For the text-containing cell, return its midpoint in [X, Y] coordinate format. 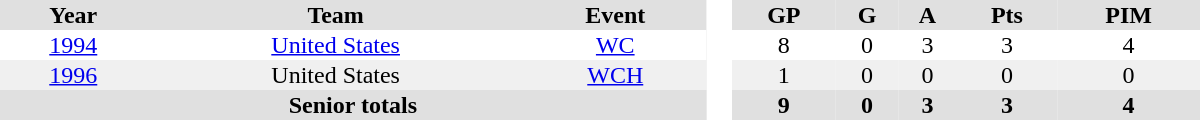
A [927, 15]
1994 [74, 45]
GP [784, 15]
9 [784, 105]
PIM [1128, 15]
1 [784, 75]
Team [336, 15]
Event [616, 15]
1996 [74, 75]
G [867, 15]
8 [784, 45]
Year [74, 15]
WCH [616, 75]
Senior totals [353, 105]
WC [616, 45]
Pts [1008, 15]
